From the cell containing the given text, extract its center point as [x, y] coordinate. 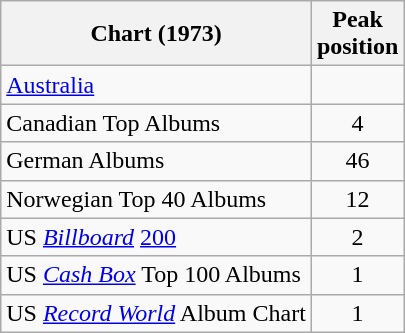
4 [357, 123]
US Cash Box Top 100 Albums [156, 275]
Norwegian Top 40 Albums [156, 199]
German Albums [156, 161]
2 [357, 237]
Chart (1973) [156, 34]
US Billboard 200 [156, 237]
Canadian Top Albums [156, 123]
Peakposition [357, 34]
Australia [156, 85]
US Record World Album Chart [156, 313]
46 [357, 161]
12 [357, 199]
